Extract the (x, y) coordinate from the center of the cell holding the provided text.  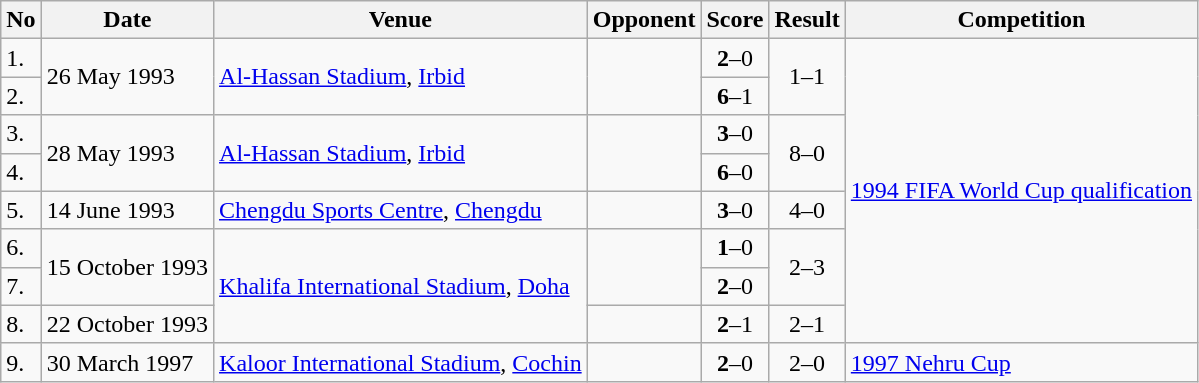
Kaloor International Stadium, Cochin (401, 362)
15 October 1993 (127, 267)
3. (21, 134)
4–0 (807, 210)
26 May 1993 (127, 77)
8. (21, 324)
1–1 (807, 77)
14 June 1993 (127, 210)
5. (21, 210)
22 October 1993 (127, 324)
8–0 (807, 153)
1. (21, 58)
Chengdu Sports Centre, Chengdu (401, 210)
4. (21, 172)
1997 Nehru Cup (1021, 362)
6. (21, 248)
9. (21, 362)
Opponent (644, 20)
1994 FIFA World Cup qualification (1021, 191)
2. (21, 96)
Competition (1021, 20)
1–0 (735, 248)
Score (735, 20)
No (21, 20)
30 March 1997 (127, 362)
Khalifa International Stadium, Doha (401, 286)
2–3 (807, 267)
6–0 (735, 172)
7. (21, 286)
Date (127, 20)
28 May 1993 (127, 153)
6–1 (735, 96)
Result (807, 20)
Venue (401, 20)
